Search for the cell housing the specified text and yield its [x, y] center coordinate. 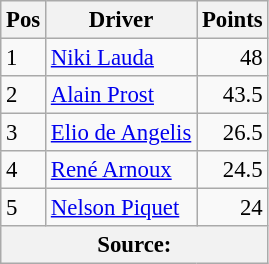
René Arnoux [122, 170]
3 [24, 133]
43.5 [232, 95]
48 [232, 58]
24.5 [232, 170]
4 [24, 170]
2 [24, 95]
Points [232, 20]
Driver [122, 20]
24 [232, 208]
26.5 [232, 133]
Pos [24, 20]
Niki Lauda [122, 58]
Alain Prost [122, 95]
1 [24, 58]
Nelson Piquet [122, 208]
Elio de Angelis [122, 133]
Source: [134, 245]
5 [24, 208]
